Return (X, Y) of the center of cell containing provided text 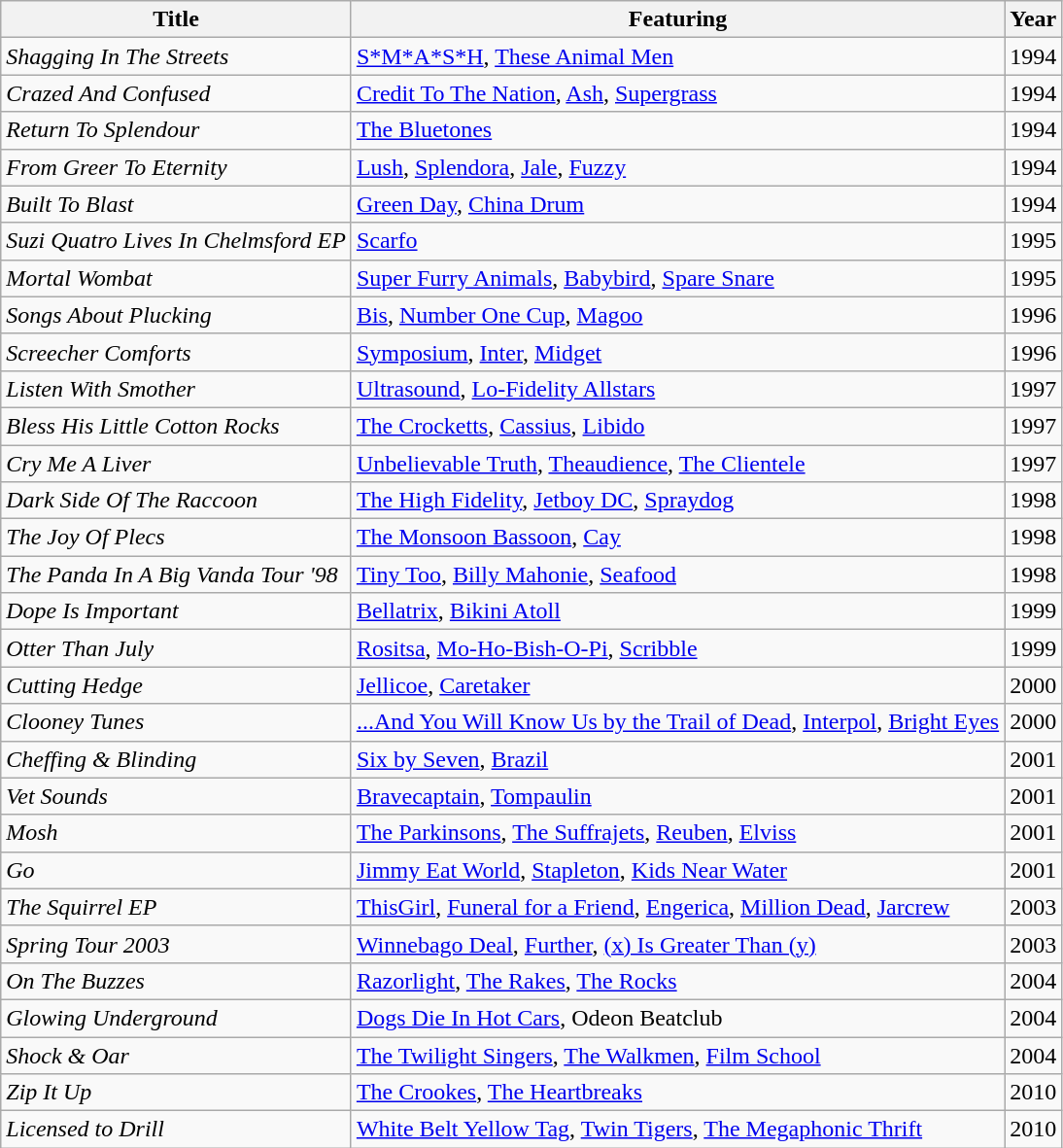
Jimmy Eat World, Stapleton, Kids Near Water (677, 870)
Shagging In The Streets (177, 56)
Suzi Quatro Lives In Chelmsford EP (177, 241)
Green Day, China Drum (677, 204)
Six by Seven, Brazil (677, 759)
Bless His Little Cotton Rocks (177, 426)
S*M*A*S*H, These Animal Men (677, 56)
On The Buzzes (177, 981)
Bravecaptain, Tompaulin (677, 796)
Licensed to Drill (177, 1130)
Bellatrix, Bikini Atoll (677, 611)
The Crocketts, Cassius, Libido (677, 426)
Screecher Comforts (177, 352)
Lush, Splendora, Jale, Fuzzy (677, 167)
The Monsoon Bassoon, Cay (677, 538)
Bis, Number One Cup, Magoo (677, 315)
Tiny Too, Billy Mahonie, Seafood (677, 574)
Dope Is Important (177, 611)
Credit To The Nation, Ash, Supergrass (677, 93)
Built To Blast (177, 204)
Spring Tour 2003 (177, 944)
Clooney Tunes (177, 722)
Ultrasound, Lo-Fidelity Allstars (677, 389)
The High Fidelity, Jetboy DC, Spraydog (677, 501)
Dark Side Of The Raccoon (177, 501)
White Belt Yellow Tag, Twin Tigers, The Megaphonic Thrift (677, 1130)
From Greer To Eternity (177, 167)
The Twilight Singers, The Walkmen, Film School (677, 1055)
The Parkinsons, The Suffrajets, Reuben, Elviss (677, 833)
Songs About Plucking (177, 315)
The Bluetones (677, 130)
Go (177, 870)
ThisGirl, Funeral for a Friend, Engerica, Million Dead, Jarcrew (677, 907)
Listen With Smother (177, 389)
Unbelievable Truth, Theaudience, The Clientele (677, 464)
Scarfo (677, 241)
The Crookes, The Heartbreaks (677, 1093)
Otter Than July (177, 648)
Featuring (677, 19)
Year (1034, 19)
Super Furry Animals, Babybird, Spare Snare (677, 278)
Jellicoe, Caretaker (677, 685)
Winnebago Deal, Further, (x) Is Greater Than (y) (677, 944)
Glowing Underground (177, 1018)
Vet Sounds (177, 796)
Rositsa, Mo-Ho-Bish-O-Pi, Scribble (677, 648)
Crazed And Confused (177, 93)
Mosh (177, 833)
Cry Me A Liver (177, 464)
Razorlight, The Rakes, The Rocks (677, 981)
Symposium, Inter, Midget (677, 352)
The Panda In A Big Vanda Tour '98 (177, 574)
Dogs Die In Hot Cars, Odeon Beatclub (677, 1018)
The Joy Of Plecs (177, 538)
Cutting Hedge (177, 685)
Shock & Oar (177, 1055)
Title (177, 19)
Return To Splendour (177, 130)
...And You Will Know Us by the Trail of Dead, Interpol, Bright Eyes (677, 722)
Mortal Wombat (177, 278)
Zip It Up (177, 1093)
The Squirrel EP (177, 907)
Cheffing & Blinding (177, 759)
